Capture the cell that displays the provided text and extract its (x, y) central coordinate. 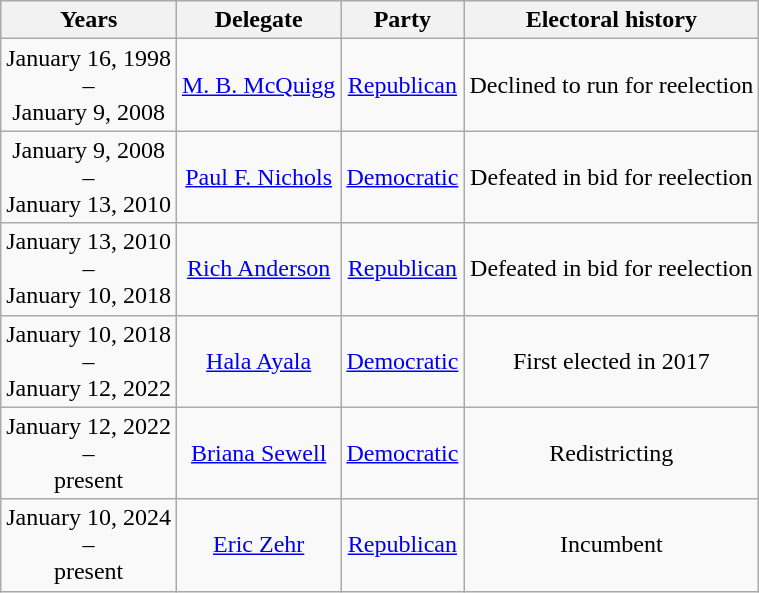
Briana Sewell (258, 453)
Eric Zehr (258, 545)
Electoral history (612, 20)
Paul F. Nichols (258, 177)
Declined to run for reelection (612, 85)
Delegate (258, 20)
Hala Ayala (258, 361)
January 13, 2010–January 10, 2018 (89, 269)
January 12, 2022–present (89, 453)
January 16, 1998–January 9, 2008 (89, 85)
Redistricting (612, 453)
Incumbent (612, 545)
Years (89, 20)
January 10, 2018–January 12, 2022 (89, 361)
M. B. McQuigg (258, 85)
Rich Anderson (258, 269)
January 10, 2024–present (89, 545)
January 9, 2008–January 13, 2010 (89, 177)
First elected in 2017 (612, 361)
Party (402, 20)
